Return the [X, Y] coordinate for the center point of the cell that contains the specified text.  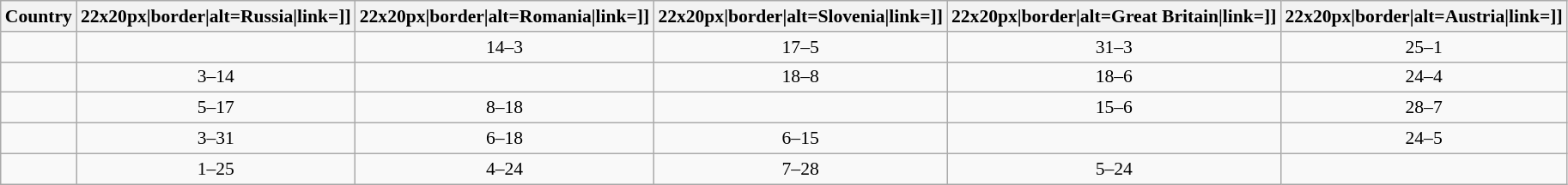
24–5 [1424, 139]
8–18 [505, 108]
1–25 [216, 169]
18–8 [800, 77]
22x20px|border|alt=Russia|link=]] [216, 16]
18–6 [1115, 77]
5–17 [216, 108]
22x20px|border|alt=Slovenia|link=]] [800, 16]
24–4 [1424, 77]
22x20px|border|alt=Romania|link=]] [505, 16]
3–14 [216, 77]
15–6 [1115, 108]
6–18 [505, 139]
6–15 [800, 139]
4–24 [505, 169]
28–7 [1424, 108]
25–1 [1424, 47]
17–5 [800, 47]
31–3 [1115, 47]
3–31 [216, 139]
7–28 [800, 169]
22x20px|border|alt=Great Britain|link=]] [1115, 16]
5–24 [1115, 169]
22x20px|border|alt=Austria|link=]] [1424, 16]
14–3 [505, 47]
Country [39, 16]
